Scan for the cell matching the given text and deliver its [X, Y] coordinate at center. 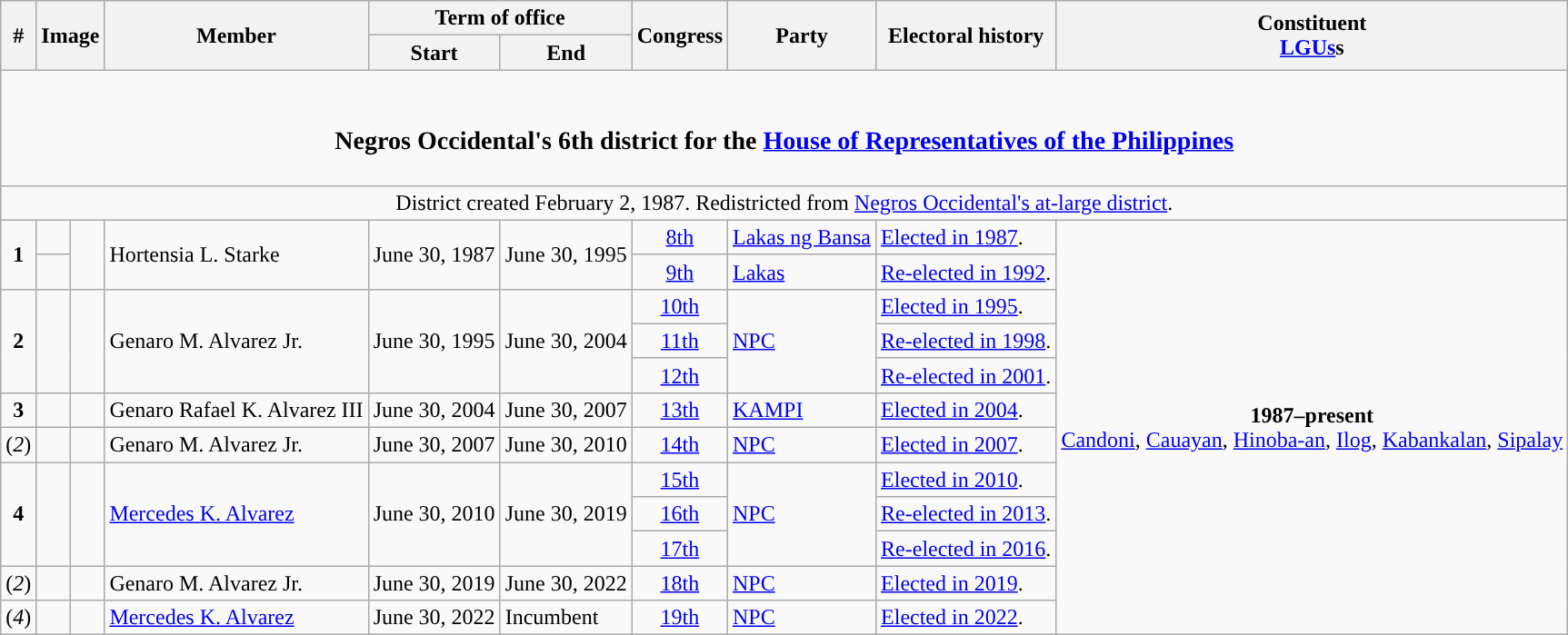
Start [434, 53]
Party [802, 35]
# [18, 35]
Elected in 1995. [966, 306]
June 30, 1987 [434, 254]
14th [680, 445]
Elected in 2007. [966, 445]
Congress [680, 35]
9th [680, 272]
3 [18, 410]
15th [680, 480]
17th [680, 549]
13th [680, 410]
19th [680, 618]
Incumbent [565, 618]
End [565, 53]
1 [18, 254]
Re-elected in 2016. [966, 549]
1987–presentCandoni, Cauayan, Hinoba-an, Ilog, Kabankalan, Sipalay [1313, 427]
Re-elected in 1992. [966, 272]
Electoral history [966, 35]
16th [680, 514]
Elected in 1987. [966, 237]
18th [680, 583]
KAMPI [802, 410]
Re-elected in 2001. [966, 375]
Hortensia L. Starke [236, 254]
Image [71, 35]
10th [680, 306]
8th [680, 237]
ConstituentLGUss [1313, 35]
Term of office [500, 18]
4 [18, 514]
Elected in 2004. [966, 410]
Re-elected in 2013. [966, 514]
Elected in 2022. [966, 618]
11th [680, 341]
Elected in 2010. [966, 480]
Negros Occidental's 6th district for the House of Representatives of the Philippines [784, 127]
Elected in 2019. [966, 583]
12th [680, 375]
Re-elected in 1998. [966, 341]
Genaro Rafael K. Alvarez III [236, 410]
2 [18, 341]
Member [236, 35]
Lakas [802, 272]
(4) [18, 618]
District created February 2, 1987. Redistricted from Negros Occidental's at-large district. [784, 203]
Lakas ng Bansa [802, 237]
